Find where the given text appears and provide that cell's center as (x, y) coordinate. 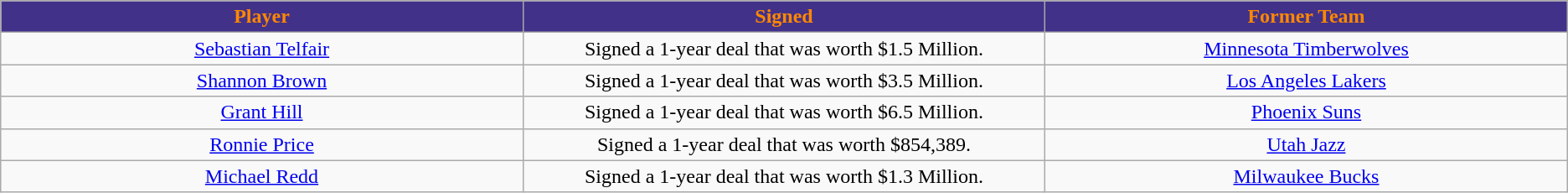
Utah Jazz (1307, 144)
Los Angeles Lakers (1307, 81)
Ronnie Price (261, 144)
Signed a 1-year deal that was worth $854,389. (784, 144)
Michael Redd (261, 176)
Grant Hill (261, 112)
Former Team (1307, 17)
Signed a 1-year deal that was worth $6.5 Million. (784, 112)
Signed a 1-year deal that was worth $1.3 Million. (784, 176)
Signed a 1-year deal that was worth $1.5 Million. (784, 49)
Shannon Brown (261, 81)
Signed a 1-year deal that was worth $3.5 Million. (784, 81)
Sebastian Telfair (261, 49)
Player (261, 17)
Phoenix Suns (1307, 112)
Signed (784, 17)
Milwaukee Bucks (1307, 176)
Minnesota Timberwolves (1307, 49)
